Pinpoint the cell where the given text exists, returning its [X, Y] midpoint coordinate. 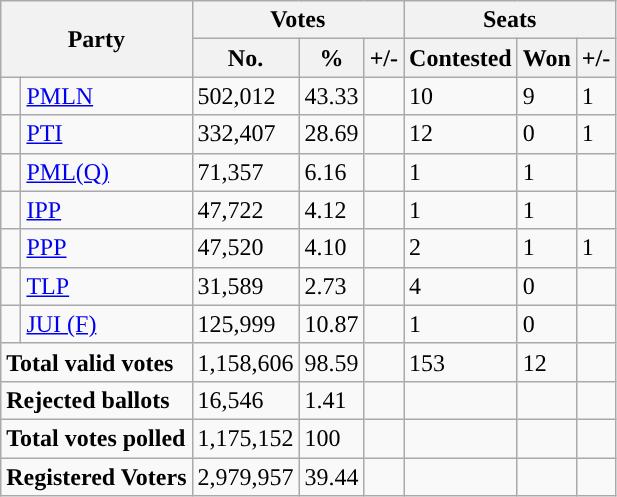
Party [96, 39]
43.33 [332, 96]
PTI [106, 134]
10.87 [332, 324]
2 [461, 248]
JUI (F) [106, 324]
100 [332, 438]
4.12 [332, 210]
39.44 [332, 477]
Won [546, 58]
TLP [106, 286]
153 [461, 362]
IPP [106, 210]
PMLN [106, 96]
Contested [461, 58]
Total valid votes [96, 362]
PPP [106, 248]
98.59 [332, 362]
Rejected ballots [96, 400]
6.16 [332, 172]
Votes [298, 20]
47,722 [246, 210]
% [332, 58]
2,979,957 [246, 477]
1,175,152 [246, 438]
1,158,606 [246, 362]
Seats [510, 20]
16,546 [246, 400]
4.10 [332, 248]
1.41 [332, 400]
4 [461, 286]
28.69 [332, 134]
125,999 [246, 324]
Registered Voters [96, 477]
10 [461, 96]
502,012 [246, 96]
332,407 [246, 134]
2.73 [332, 286]
No. [246, 58]
Total votes polled [96, 438]
PML(Q) [106, 172]
31,589 [246, 286]
71,357 [246, 172]
9 [546, 96]
47,520 [246, 248]
